Locate the cell with the specified text and output its (x, y) center coordinate. 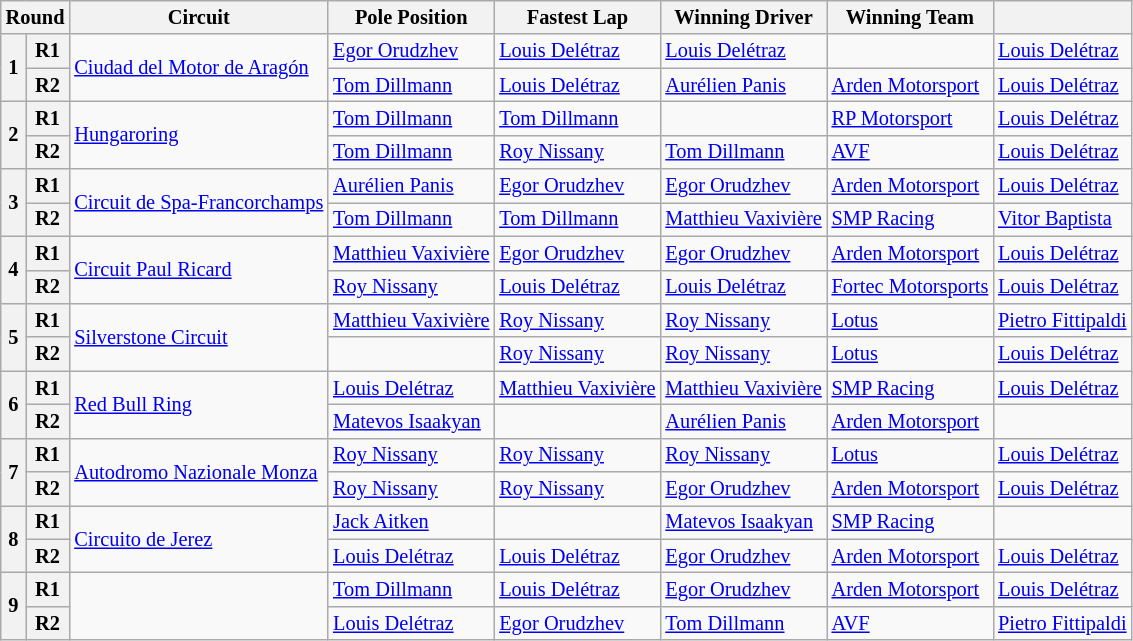
4 (14, 270)
Fastest Lap (577, 17)
Autodromo Nazionale Monza (198, 472)
Silverstone Circuit (198, 336)
Fortec Motorsports (910, 287)
Pole Position (411, 17)
2 (14, 134)
Round (36, 17)
9 (14, 606)
8 (14, 538)
Hungaroring (198, 134)
6 (14, 404)
Vitor Baptista (1062, 219)
1 (14, 68)
Red Bull Ring (198, 404)
Circuit de Spa-Francorchamps (198, 202)
Circuit Paul Ricard (198, 270)
3 (14, 202)
5 (14, 336)
Circuit (198, 17)
RP Motorsport (910, 118)
Jack Aitken (411, 522)
Winning Team (910, 17)
Winning Driver (743, 17)
Circuito de Jerez (198, 538)
Ciudad del Motor de Aragón (198, 68)
7 (14, 472)
